Locate the cell with the specified text and output its (X, Y) center coordinate. 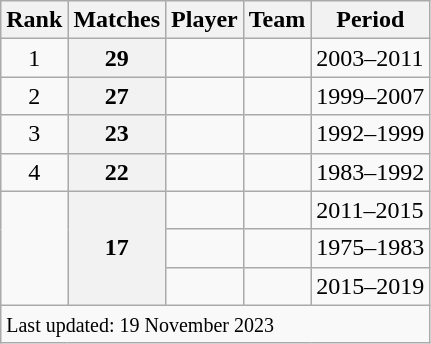
1999–2007 (370, 96)
2015–2019 (370, 286)
Matches (117, 20)
Player (205, 20)
4 (34, 172)
29 (117, 58)
1992–1999 (370, 134)
Rank (34, 20)
17 (117, 248)
1975–1983 (370, 248)
27 (117, 96)
22 (117, 172)
2011–2015 (370, 210)
1983–1992 (370, 172)
Team (277, 20)
2003–2011 (370, 58)
Period (370, 20)
2 (34, 96)
23 (117, 134)
3 (34, 134)
1 (34, 58)
Last updated: 19 November 2023 (216, 324)
